For the text-containing cell, return its midpoint in (x, y) coordinate format. 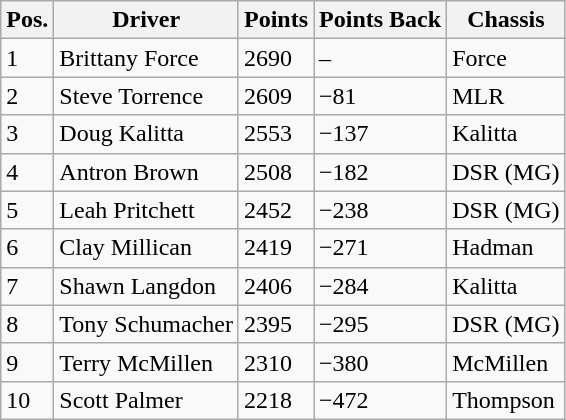
Thompson (506, 400)
Shawn Langdon (146, 286)
6 (28, 248)
4 (28, 172)
2609 (276, 96)
5 (28, 210)
Points Back (380, 20)
Driver (146, 20)
2310 (276, 362)
2690 (276, 58)
Terry McMillen (146, 362)
Steve Torrence (146, 96)
Points (276, 20)
−380 (380, 362)
−238 (380, 210)
2 (28, 96)
2406 (276, 286)
Clay Millican (146, 248)
2452 (276, 210)
−295 (380, 324)
10 (28, 400)
−271 (380, 248)
2419 (276, 248)
7 (28, 286)
−284 (380, 286)
MLR (506, 96)
Tony Schumacher (146, 324)
Doug Kalitta (146, 134)
Hadman (506, 248)
−81 (380, 96)
Leah Pritchett (146, 210)
8 (28, 324)
−472 (380, 400)
2395 (276, 324)
1 (28, 58)
9 (28, 362)
2508 (276, 172)
2553 (276, 134)
−137 (380, 134)
−182 (380, 172)
Pos. (28, 20)
Brittany Force (146, 58)
McMillen (506, 362)
Chassis (506, 20)
Scott Palmer (146, 400)
3 (28, 134)
2218 (276, 400)
Antron Brown (146, 172)
– (380, 58)
Force (506, 58)
